Find where the given text appears and provide that cell's center as [x, y] coordinate. 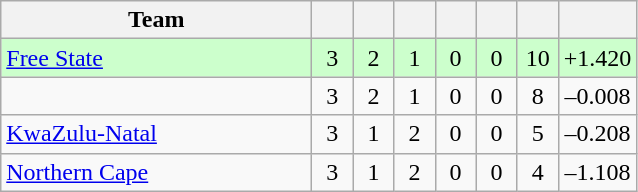
Northern Cape [156, 172]
–1.108 [598, 172]
10 [538, 58]
+1.420 [598, 58]
Free State [156, 58]
–0.208 [598, 134]
5 [538, 134]
Team [156, 20]
8 [538, 96]
4 [538, 172]
KwaZulu-Natal [156, 134]
–0.008 [598, 96]
